Pinpoint the cell where the given text exists, returning its (x, y) midpoint coordinate. 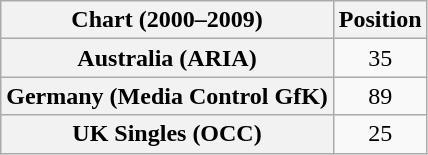
Chart (2000–2009) (168, 20)
35 (380, 58)
89 (380, 96)
UK Singles (OCC) (168, 134)
Australia (ARIA) (168, 58)
Position (380, 20)
Germany (Media Control GfK) (168, 96)
25 (380, 134)
